Capture the cell that displays the provided text and extract its [X, Y] central coordinate. 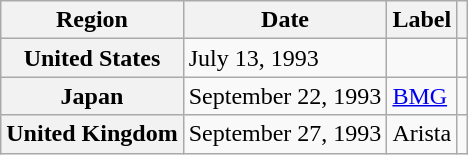
BMG [422, 96]
United Kingdom [92, 134]
Japan [92, 96]
July 13, 1993 [285, 58]
Arista [422, 134]
Date [285, 20]
September 22, 1993 [285, 96]
Region [92, 20]
September 27, 1993 [285, 134]
United States [92, 58]
Label [422, 20]
